Detect which cell encompasses the target text, then output its [X, Y] center coordinate. 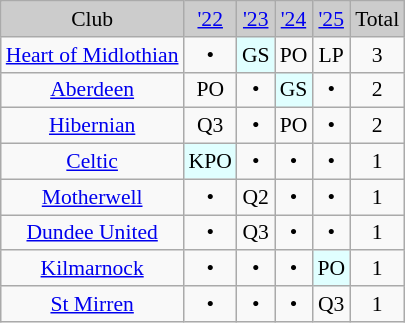
3 [377, 55]
'22 [210, 19]
Celtic [92, 162]
Heart of Midlothian [92, 55]
Kilmarnock [92, 269]
St Mirren [92, 304]
'24 [294, 19]
Club [92, 19]
'23 [256, 19]
LP [331, 55]
'25 [331, 19]
Dundee United [92, 233]
KPO [210, 162]
Hibernian [92, 126]
Q2 [256, 197]
Total [377, 19]
Motherwell [92, 197]
Aberdeen [92, 90]
